Locate the cell with the specified text and output its (X, Y) center coordinate. 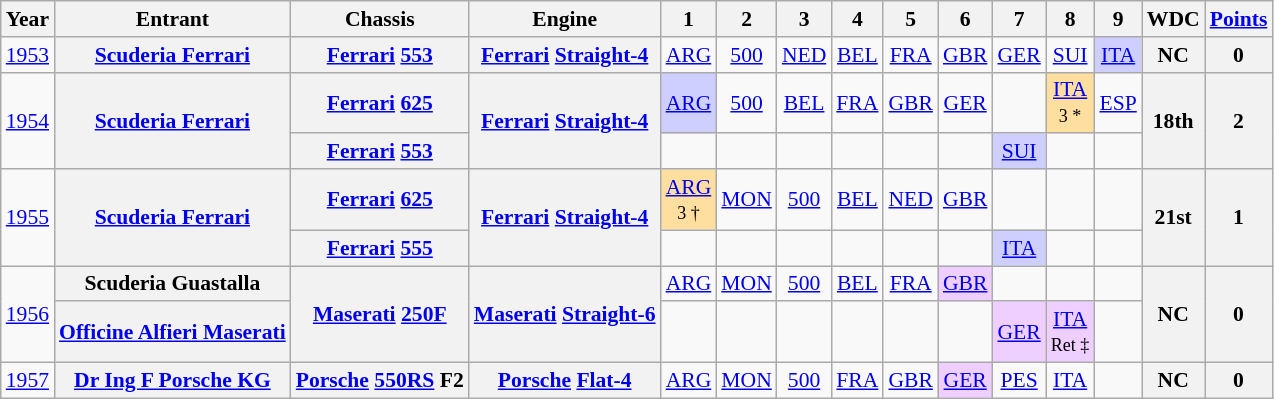
Maserati Straight-6 (565, 314)
8 (1070, 19)
1957 (28, 381)
WDC (1174, 19)
7 (1018, 19)
Officine Alfieri Maserati (172, 332)
6 (966, 19)
5 (910, 19)
Engine (565, 19)
ESP (1118, 102)
21st (1174, 218)
ITARet ‡ (1070, 332)
Porsche Flat-4 (565, 381)
PES (1018, 381)
1955 (28, 218)
1956 (28, 314)
Entrant (172, 19)
9 (1118, 19)
3 (804, 19)
Scuderia Guastalla (172, 284)
Year (28, 19)
18th (1174, 120)
ARG3 † (689, 200)
1954 (28, 120)
4 (857, 19)
Ferrari 555 (380, 248)
ITA3 * (1070, 102)
Porsche 550RS F2 (380, 381)
Points (1239, 19)
1953 (28, 55)
Dr Ing F Porsche KG (172, 381)
Maserati 250F (380, 314)
Chassis (380, 19)
